Capture the cell that displays the provided text and extract its [x, y] central coordinate. 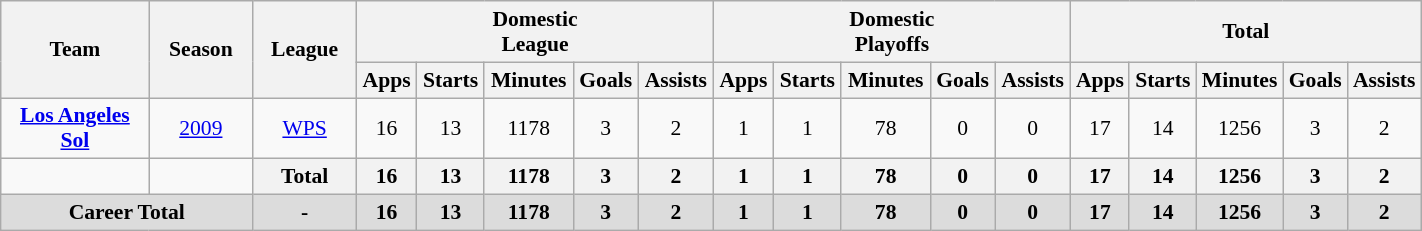
League [305, 50]
Los Angeles Sol [75, 128]
Career Total [127, 213]
2009 [201, 128]
DomesticLeague [536, 32]
Season [201, 50]
DomesticPlayoffs [892, 32]
Team [75, 50]
WPS [305, 128]
- [305, 213]
